Locate the cell with the specified text and output its [X, Y] center coordinate. 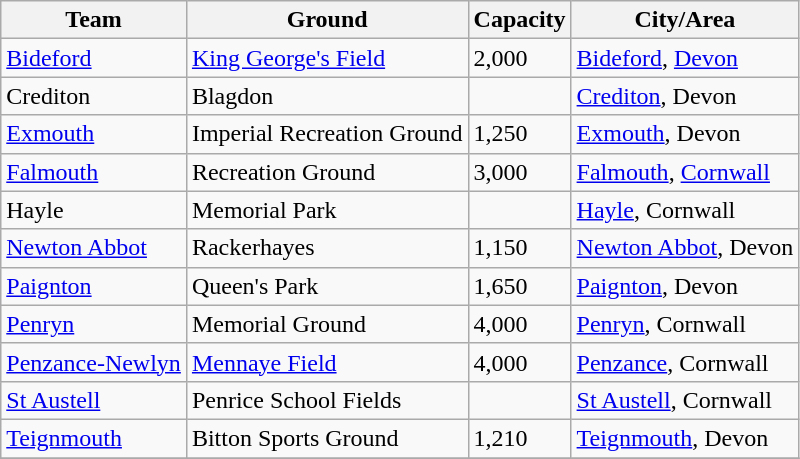
Exmouth [94, 134]
Exmouth, Devon [685, 134]
Penrice School Fields [327, 400]
Penzance-Newlyn [94, 362]
Newton Abbot [94, 248]
Falmouth [94, 172]
3,000 [520, 172]
St Austell [94, 400]
2,000 [520, 58]
Penzance, Cornwall [685, 362]
1,250 [520, 134]
1,150 [520, 248]
Penryn, Cornwall [685, 324]
Hayle [94, 210]
Teignmouth [94, 438]
Penryn [94, 324]
Paignton [94, 286]
Recreation Ground [327, 172]
Memorial Park [327, 210]
1,650 [520, 286]
City/Area [685, 20]
Rackerhayes [327, 248]
Falmouth, Cornwall [685, 172]
St Austell, Cornwall [685, 400]
Crediton, Devon [685, 96]
King George's Field [327, 58]
Bitton Sports Ground [327, 438]
Crediton [94, 96]
Blagdon [327, 96]
Queen's Park [327, 286]
1,210 [520, 438]
Capacity [520, 20]
Hayle, Cornwall [685, 210]
Paignton, Devon [685, 286]
Bideford, Devon [685, 58]
Team [94, 20]
Mennaye Field [327, 362]
Teignmouth, Devon [685, 438]
Bideford [94, 58]
Ground [327, 20]
Newton Abbot, Devon [685, 248]
Imperial Recreation Ground [327, 134]
Memorial Ground [327, 324]
